Provide the (X, Y) coordinate of the cell's center where the given text is located.  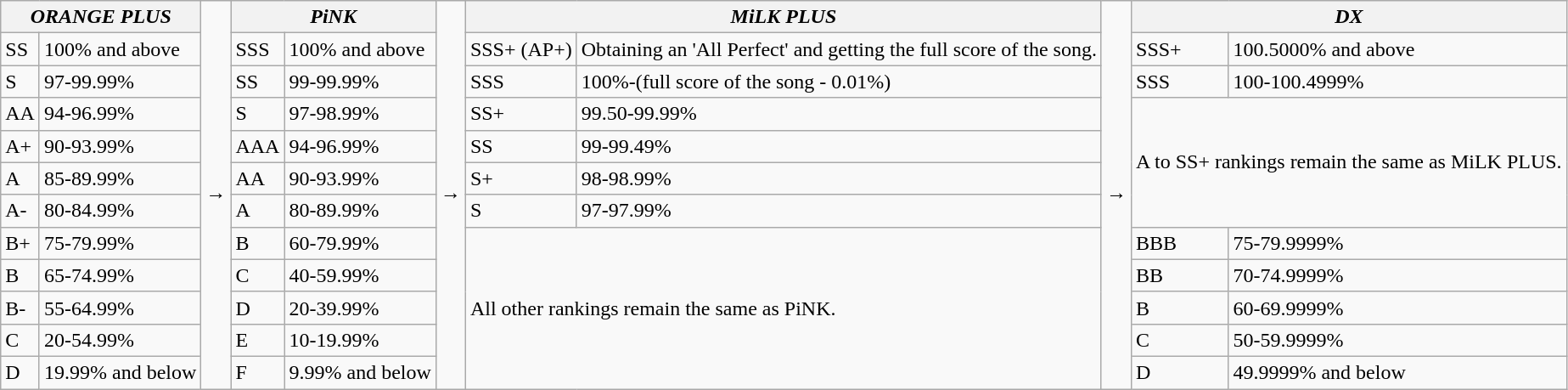
E (258, 340)
100-100.4999% (1397, 82)
PiNK (333, 17)
F (258, 372)
97-98.99% (360, 114)
75-79.9999% (1397, 243)
BBB (1180, 243)
20-39.99% (360, 308)
SSS+ (AP+) (521, 49)
100.5000% and above (1397, 49)
B- (20, 308)
SSS+ (1180, 49)
9.99% and below (360, 372)
19.99% and below (120, 372)
100%-(full score of the song - 0.01%) (839, 82)
65-74.99% (120, 275)
A to SS+ rankings remain the same as MiLK PLUS. (1350, 162)
80-89.99% (360, 211)
50-59.9999% (1397, 340)
A- (20, 211)
ORANGE PLUS (101, 17)
BB (1180, 275)
49.9999% and below (1397, 372)
A+ (20, 146)
Obtaining an 'All Perfect' and getting the full score of the song. (839, 49)
60-69.9999% (1397, 308)
85-89.99% (120, 178)
S+ (521, 178)
MiLK PLUS (783, 17)
DX (1350, 17)
97-97.99% (839, 211)
97-99.99% (120, 82)
99.50-99.99% (839, 114)
60-79.99% (360, 243)
75-79.99% (120, 243)
80-84.99% (120, 211)
SS+ (521, 114)
All other rankings remain the same as PiNK. (783, 308)
B+ (20, 243)
70-74.9999% (1397, 275)
55-64.99% (120, 308)
20-54.99% (120, 340)
40-59.99% (360, 275)
10-19.99% (360, 340)
99-99.99% (360, 82)
AAA (258, 146)
98-98.99% (839, 178)
99-99.49% (839, 146)
